Search for the cell housing the specified text and yield its (x, y) center coordinate. 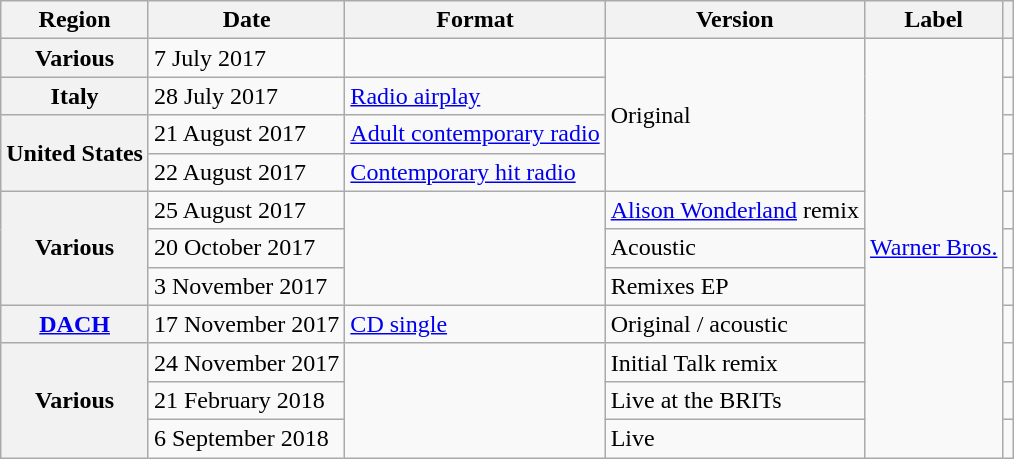
Acoustic (734, 248)
Remixes EP (734, 286)
Version (734, 20)
Original (734, 115)
Live (734, 438)
Warner Bros. (933, 248)
22 August 2017 (246, 172)
20 October 2017 (246, 248)
Contemporary hit radio (475, 172)
Italy (75, 96)
Live at the BRITs (734, 400)
3 November 2017 (246, 286)
United States (75, 153)
Region (75, 20)
6 September 2018 (246, 438)
CD single (475, 324)
DACH (75, 324)
Date (246, 20)
Initial Talk remix (734, 362)
Adult contemporary radio (475, 134)
Radio airplay (475, 96)
17 November 2017 (246, 324)
7 July 2017 (246, 58)
21 August 2017 (246, 134)
Alison Wonderland remix (734, 210)
Label (933, 20)
Original / acoustic (734, 324)
Format (475, 20)
24 November 2017 (246, 362)
25 August 2017 (246, 210)
28 July 2017 (246, 96)
21 February 2018 (246, 400)
